Pinpoint the cell where the given text exists, returning its [x, y] midpoint coordinate. 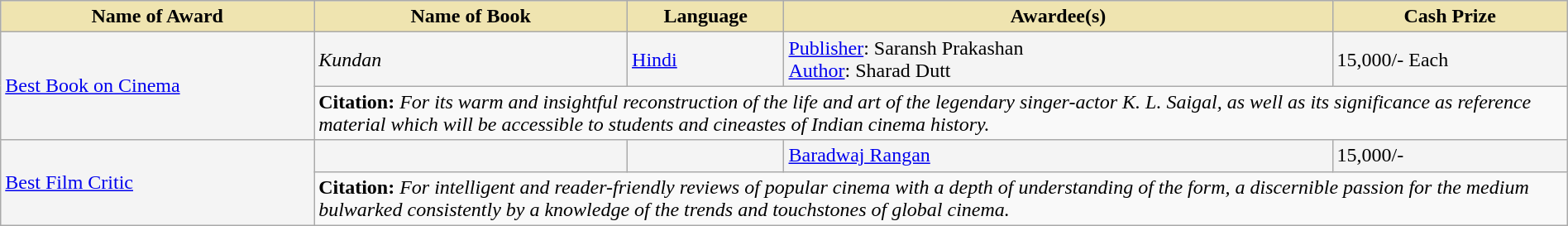
Hindi [706, 60]
Name of Book [471, 17]
Best Film Critic [157, 182]
Baradwaj Rangan [1059, 156]
15,000/- Each [1450, 60]
Best Book on Cinema [157, 86]
Kundan [471, 60]
Awardee(s) [1059, 17]
15,000/- [1450, 156]
Name of Award [157, 17]
Publisher: Saransh PrakashanAuthor: Sharad Dutt [1059, 60]
Language [706, 17]
Cash Prize [1450, 17]
